Pinpoint the cell where the given text exists, returning its (x, y) midpoint coordinate. 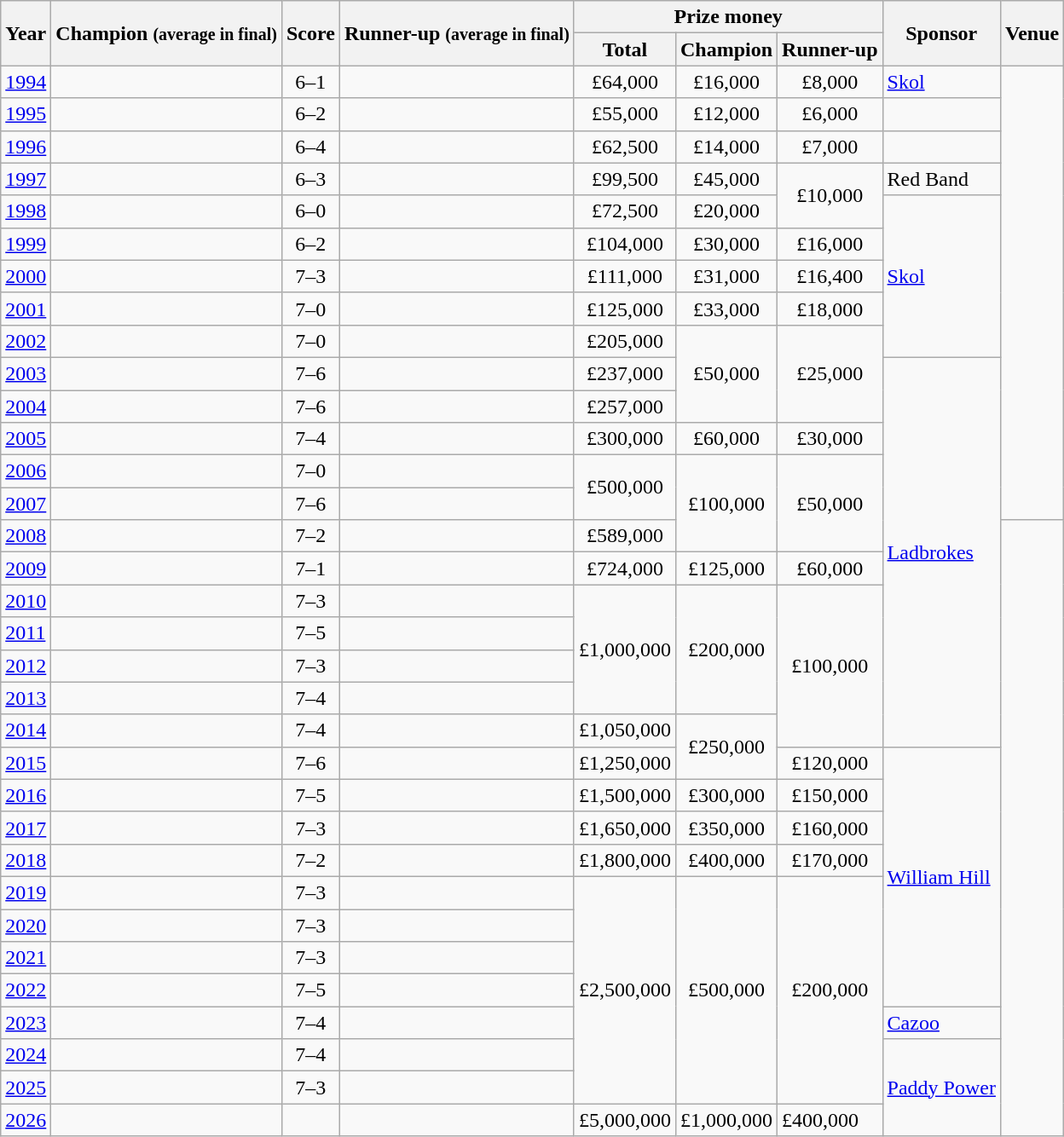
6–4 (310, 147)
£170,000 (830, 860)
2018 (26, 860)
1995 (26, 114)
2021 (26, 958)
£99,500 (624, 179)
Ladbrokes (941, 552)
£14,000 (726, 147)
2001 (26, 309)
Cazoo (941, 1023)
£1,800,000 (624, 860)
£10,000 (830, 195)
£1,250,000 (624, 763)
£1,650,000 (624, 828)
2002 (26, 341)
2009 (26, 568)
£104,000 (624, 244)
Score (310, 33)
£150,000 (830, 795)
6–1 (310, 82)
1997 (26, 179)
Red Band (941, 179)
£7,000 (830, 147)
£1,500,000 (624, 795)
£8,000 (830, 82)
2017 (26, 828)
£31,000 (726, 276)
2006 (26, 471)
1996 (26, 147)
£16,400 (830, 276)
Paddy Power (941, 1088)
2025 (26, 1088)
2013 (26, 698)
2008 (26, 536)
£120,000 (830, 763)
£6,000 (830, 114)
2014 (26, 730)
£111,000 (624, 276)
£237,000 (624, 373)
2022 (26, 990)
2007 (26, 504)
£724,000 (624, 568)
£72,500 (624, 211)
£45,000 (726, 179)
7–1 (310, 568)
1994 (26, 82)
Year (26, 33)
Runner-up (830, 49)
£64,000 (624, 82)
2016 (26, 795)
£5,000,000 (624, 1120)
Venue (1032, 33)
Total (624, 49)
£250,000 (726, 747)
2026 (26, 1120)
£205,000 (624, 341)
£257,000 (624, 407)
2010 (26, 601)
Champion (average in final) (167, 33)
Prize money (728, 17)
2012 (26, 666)
£350,000 (726, 828)
2000 (26, 276)
2020 (26, 925)
Sponsor (941, 33)
1998 (26, 211)
£55,000 (624, 114)
Runner-up (average in final) (457, 33)
£20,000 (726, 211)
£25,000 (830, 373)
£33,000 (726, 309)
2024 (26, 1055)
£62,500 (624, 147)
William Hill (941, 876)
2003 (26, 373)
2004 (26, 407)
£1,050,000 (624, 730)
2023 (26, 1023)
1999 (26, 244)
£160,000 (830, 828)
£2,500,000 (624, 990)
2005 (26, 439)
£589,000 (624, 536)
£12,000 (726, 114)
£18,000 (830, 309)
Champion (726, 49)
2015 (26, 763)
6–3 (310, 179)
2011 (26, 633)
2019 (26, 892)
6–0 (310, 211)
